Return the [x, y] coordinate for the center point of the cell that contains the specified text.  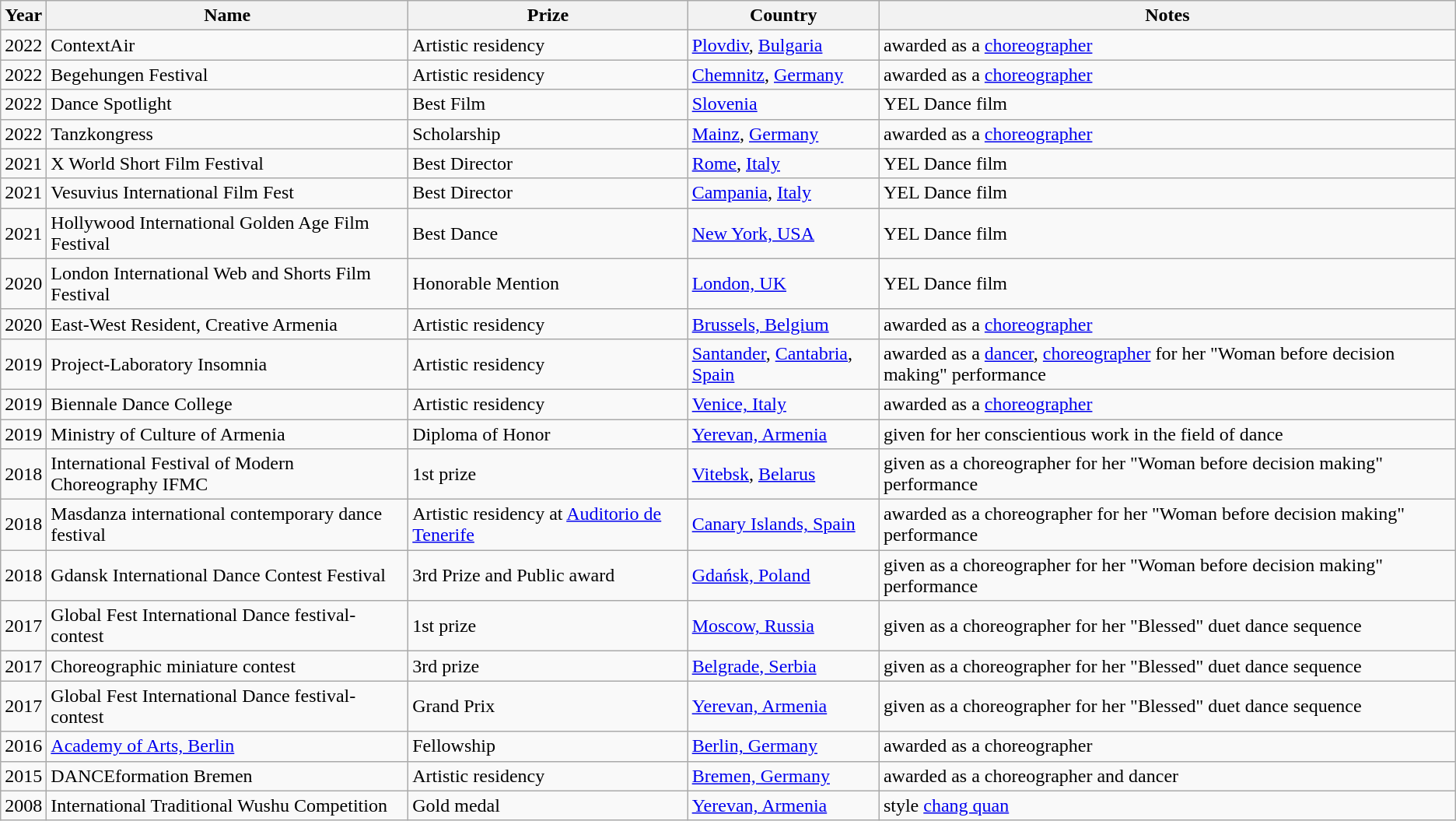
Dance Spotlight [227, 104]
Mainz, Germany [783, 134]
Hollywood International Golden Age Film Festival [227, 233]
awarded as a choreographer and dancer [1167, 776]
Notes [1167, 16]
Best Dance [548, 233]
Prize [548, 16]
London, UK [783, 283]
Country [783, 16]
Berlin, Germany [783, 746]
International Traditional Wushu Competition [227, 805]
Vesuvius International Film Fest [227, 193]
Project-Laboratory Insomnia [227, 364]
awarded as a dancer, choreographer for her "Woman before decision making" performance [1167, 364]
Bremen, Germany [783, 776]
Grand Prix [548, 707]
Santander, Cantabria, Spain [783, 364]
Gdansk International Dance Contest Festival [227, 576]
Biennale Dance College [227, 404]
Slovenia [783, 104]
Masdanza international contemporary dance festival [227, 525]
3rd prize [548, 666]
Chemnitz, Germany [783, 75]
Vitebsk, Belarus [783, 475]
Year [23, 16]
given for her conscientious work in the field of dance [1167, 433]
2016 [23, 746]
Academy of Arts, Berlin [227, 746]
Gold medal [548, 805]
Best Film [548, 104]
X World Short Film Festival [227, 163]
Ministry of Culture of Armenia [227, 433]
Venice, Italy [783, 404]
Honorable Mention [548, 283]
Artistic residency at Auditorio de Tenerife [548, 525]
awarded as a choreographer for her "Woman before decision making" performance [1167, 525]
Rome, Italy [783, 163]
International Festival of Modern Choreography IFMC [227, 475]
2015 [23, 776]
Begehungen Festival [227, 75]
Name [227, 16]
Canary Islands, Spain [783, 525]
New York, USA [783, 233]
Choreographic miniature contest [227, 666]
London International Web and Shorts Film Festival [227, 283]
Belgrade, Serbia [783, 666]
Plovdiv, Bulgaria [783, 45]
style chang quan [1167, 805]
ContextAir [227, 45]
Moscow, Russia [783, 626]
Fellowship [548, 746]
2008 [23, 805]
Tanzkongress [227, 134]
Scholarship [548, 134]
Gdańsk, Poland [783, 576]
DANCEformation Bremen [227, 776]
East-West Resident, Creative Armenia [227, 324]
3rd Prize and Public award [548, 576]
Diploma of Honor [548, 433]
Brussels, Belgium [783, 324]
Campania, Italy [783, 193]
